Determine the [x, y] coordinate at the center of the cell enclosing the given text.  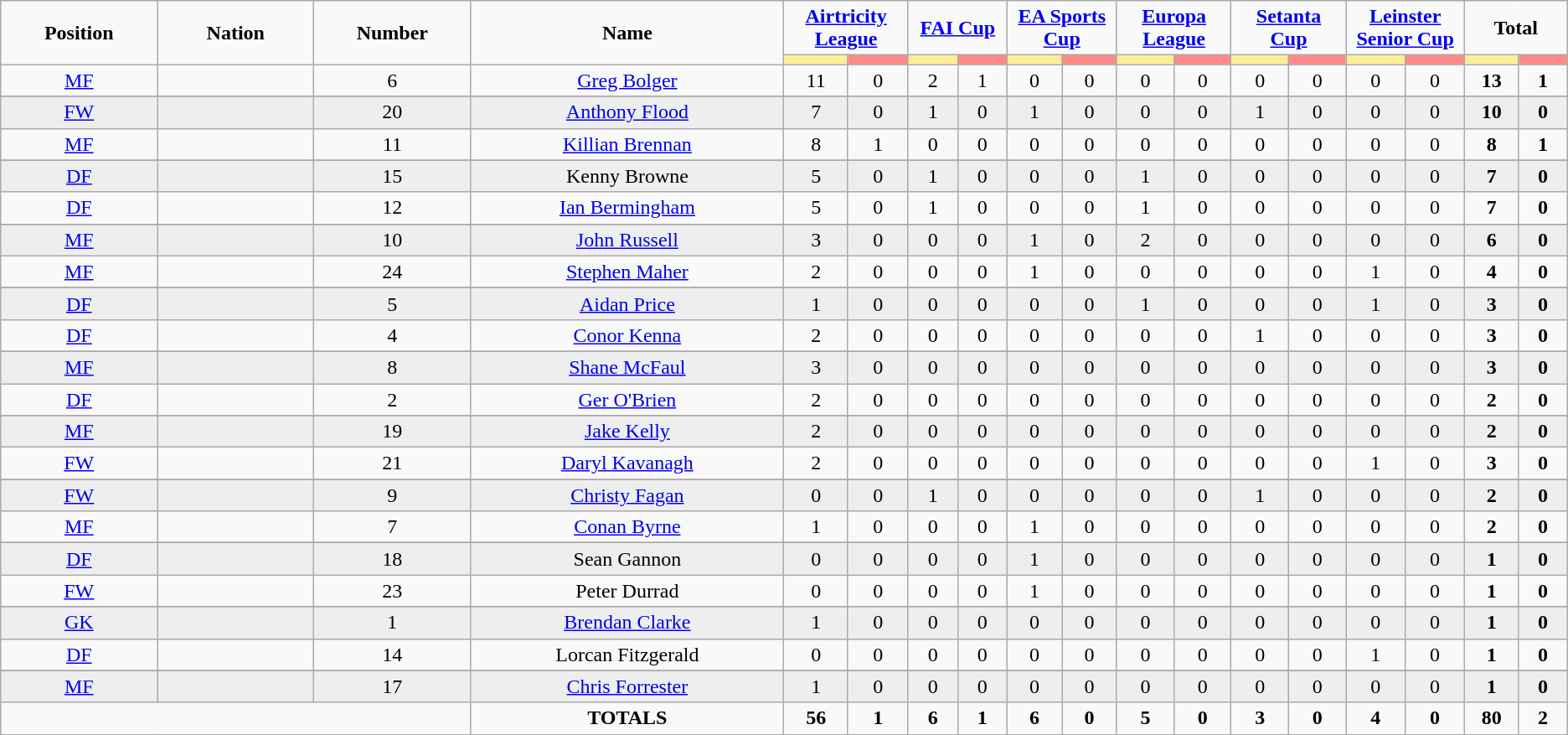
Number [392, 33]
Conan Byrne [627, 527]
23 [392, 591]
56 [816, 718]
Nation [236, 33]
Conor Kenna [627, 335]
Name [627, 33]
Ger O'Brien [627, 400]
18 [392, 559]
Lorcan Fitzgerald [627, 655]
Sean Gannon [627, 559]
12 [392, 208]
Europa League [1174, 28]
FAI Cup [957, 28]
Chris Forrester [627, 686]
Airtricity League [846, 28]
Peter Durrad [627, 591]
20 [392, 112]
Stephen Maher [627, 272]
Anthony Flood [627, 112]
Brendan Clarke [627, 623]
GK [79, 623]
Setanta Cup [1288, 28]
24 [392, 272]
Daryl Kavanagh [627, 463]
Aidan Price [627, 303]
Greg Bolger [627, 80]
14 [392, 655]
Christy Fagan [627, 495]
13 [1491, 80]
TOTALS [627, 718]
17 [392, 686]
80 [1491, 718]
Shane McFaul [627, 367]
Position [79, 33]
Kenny Browne [627, 176]
21 [392, 463]
Jake Kelly [627, 432]
Ian Bermingham [627, 208]
EA Sports Cup [1062, 28]
Killian Brennan [627, 144]
John Russell [627, 240]
Leinster Senior Cup [1406, 28]
Total [1516, 28]
9 [392, 495]
19 [392, 432]
15 [392, 176]
